Determine the (x, y) coordinate at the center of the cell enclosing the given text.  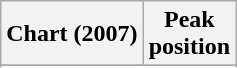
Peakposition (189, 34)
Chart (2007) (72, 34)
